Return the [x, y] coordinate for the center point of the cell that contains the specified text.  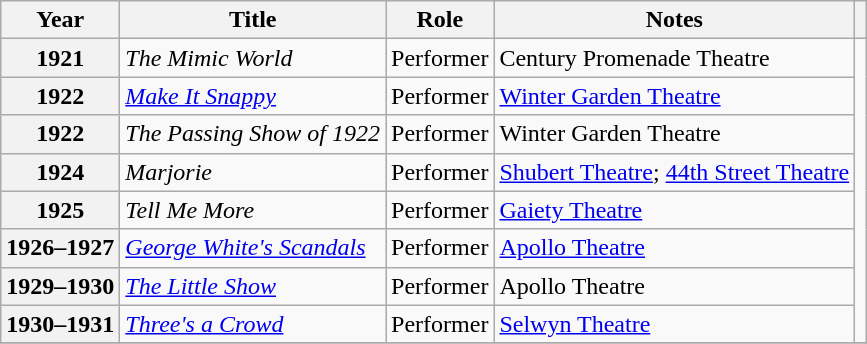
Shubert Theatre; 44th Street Theatre [674, 172]
Marjorie [253, 172]
Make It Snappy [253, 96]
Selwyn Theatre [674, 324]
Tell Me More [253, 210]
Gaiety Theatre [674, 210]
The Mimic World [253, 58]
Year [60, 20]
Three's a Crowd [253, 324]
1921 [60, 58]
George White's Scandals [253, 248]
Century Promenade Theatre [674, 58]
1924 [60, 172]
1929–1930 [60, 286]
Role [440, 20]
Title [253, 20]
1930–1931 [60, 324]
The Passing Show of 1922 [253, 134]
1925 [60, 210]
1926–1927 [60, 248]
The Little Show [253, 286]
Notes [674, 20]
